From the cell containing the given text, extract its center point as [x, y] coordinate. 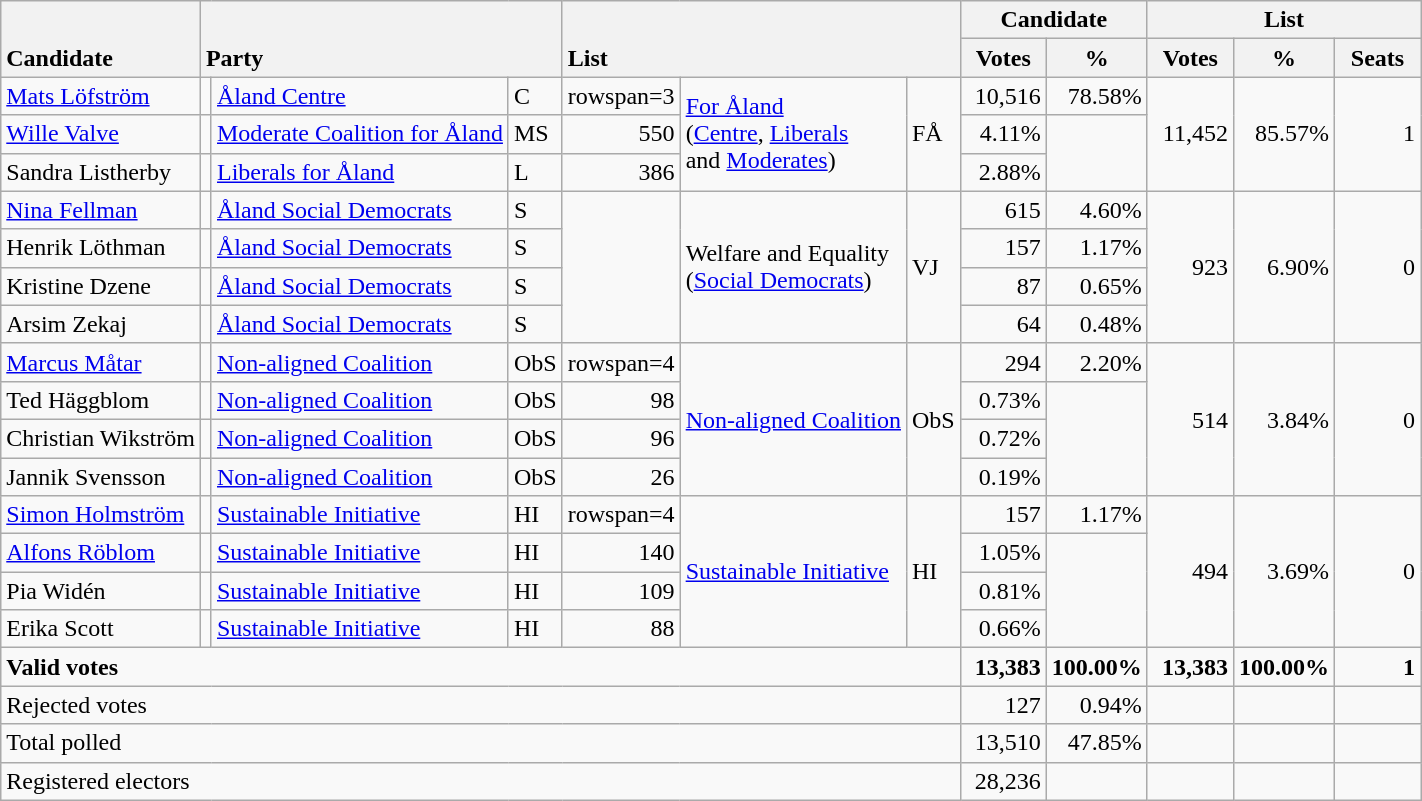
Moderate Coalition for Åland [360, 134]
78.58% [1096, 96]
Pia Widén [101, 591]
Alfons Röblom [101, 553]
Marcus Måtar [101, 362]
Registered electors [480, 781]
Welfare and Equality(Social Democrats) [793, 267]
Liberals for Åland [360, 172]
26 [621, 477]
98 [621, 400]
514 [1190, 419]
0.48% [1096, 324]
386 [621, 172]
Kristine Dzene [101, 286]
For Åland(Centre, Liberalsand Moderates) [793, 134]
0.65% [1096, 286]
Simon Holmström [101, 515]
0.66% [1003, 629]
Rejected votes [480, 705]
13,510 [1003, 743]
3.69% [1284, 572]
494 [1190, 572]
Valid votes [480, 667]
0.73% [1003, 400]
Seats [1377, 58]
Party [381, 39]
Nina Fellman [101, 210]
Wille Valve [101, 134]
4.11% [1003, 134]
140 [621, 553]
Total polled [480, 743]
28,236 [1003, 781]
Arsim Zekaj [101, 324]
4.60% [1096, 210]
10,516 [1003, 96]
Jannik Svensson [101, 477]
550 [621, 134]
87 [1003, 286]
Mats Löfström [101, 96]
Henrik Löthman [101, 248]
3.84% [1284, 419]
Christian Wikström [101, 438]
FÅ [933, 134]
L [535, 172]
88 [621, 629]
85.57% [1284, 134]
127 [1003, 705]
1.05% [1003, 553]
2.20% [1096, 362]
Erika Scott [101, 629]
MS [535, 134]
Åland Centre [360, 96]
64 [1003, 324]
Sandra Listherby [101, 172]
96 [621, 438]
6.90% [1284, 267]
47.85% [1096, 743]
923 [1190, 267]
VJ [933, 267]
2.88% [1003, 172]
615 [1003, 210]
C [535, 96]
294 [1003, 362]
0.81% [1003, 591]
109 [621, 591]
Ted Häggblom [101, 400]
11,452 [1190, 134]
0.19% [1003, 477]
rowspan=3 [621, 96]
0.94% [1096, 705]
0.72% [1003, 438]
